Determine the (x, y) coordinate at the center of the cell enclosing the given text.  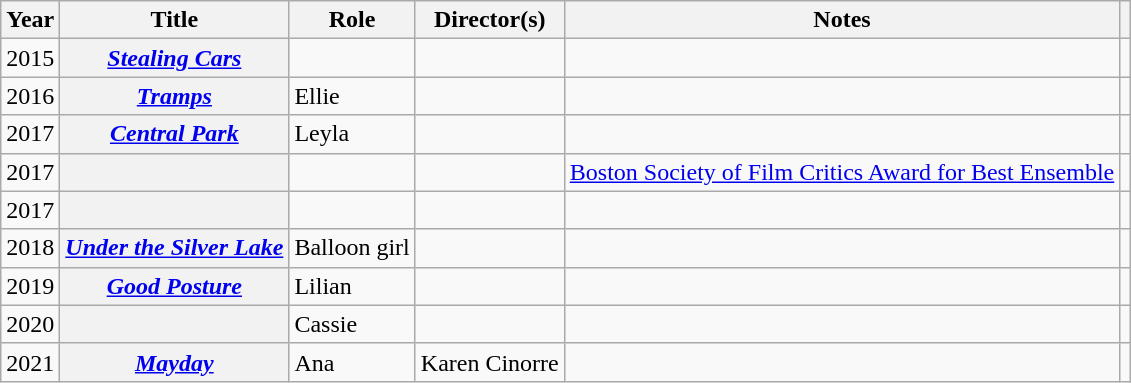
Notes (842, 20)
Cassie (352, 324)
Tramps (174, 96)
2015 (30, 58)
Balloon girl (352, 248)
2019 (30, 286)
2021 (30, 362)
Central Park (174, 134)
Boston Society of Film Critics Award for Best Ensemble (842, 172)
Director(s) (490, 20)
Ellie (352, 96)
Lilian (352, 286)
Mayday (174, 362)
Good Posture (174, 286)
2016 (30, 96)
Ana (352, 362)
Role (352, 20)
Karen Cinorre (490, 362)
2018 (30, 248)
Stealing Cars (174, 58)
Year (30, 20)
2020 (30, 324)
Under the Silver Lake (174, 248)
Title (174, 20)
Leyla (352, 134)
